Detect which cell encompasses the target text, then output its (x, y) center coordinate. 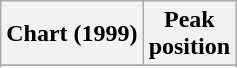
Peakposition (189, 34)
Chart (1999) (72, 34)
